Scan for the cell matching the given text and deliver its [x, y] coordinate at center. 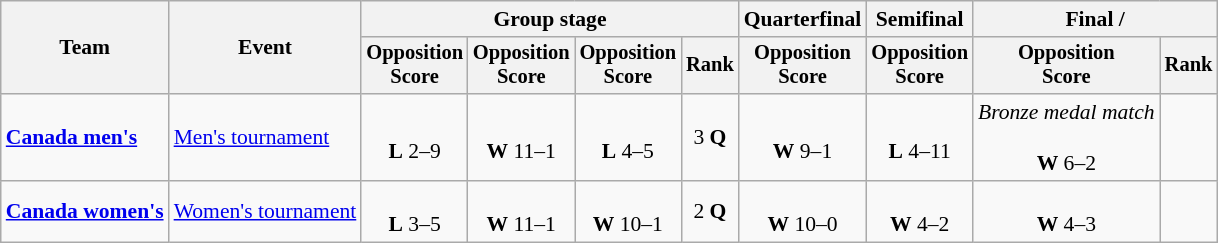
W 9–1 [803, 138]
Team [85, 48]
L 3–5 [414, 212]
W 4–3 [1066, 212]
Men's tournament [266, 138]
Quarterfinal [803, 19]
Event [266, 48]
Final / [1095, 19]
Canada men's [85, 138]
3 Q [710, 138]
W 4–2 [920, 212]
Group stage [550, 19]
Women's tournament [266, 212]
2 Q [710, 212]
Bronze medal matchW 6–2 [1066, 138]
Canada women's [85, 212]
W 10–0 [803, 212]
L 4–11 [920, 138]
L 4–5 [628, 138]
Semifinal [920, 19]
L 2–9 [414, 138]
W 10–1 [628, 212]
